Determine the (X, Y) coordinate at the center of the cell enclosing the given text.  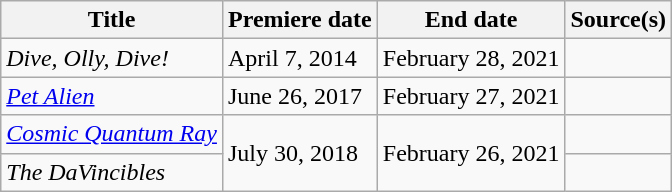
Premiere date (300, 20)
Source(s) (618, 20)
July 30, 2018 (300, 153)
April 7, 2014 (300, 58)
Title (112, 20)
Cosmic Quantum Ray (112, 134)
Dive, Olly, Dive! (112, 58)
February 27, 2021 (471, 96)
Pet Alien (112, 96)
February 26, 2021 (471, 153)
February 28, 2021 (471, 58)
End date (471, 20)
June 26, 2017 (300, 96)
The DaVincibles (112, 172)
